Identify which cell holds the provided text, then report its (x, y) central coordinate. 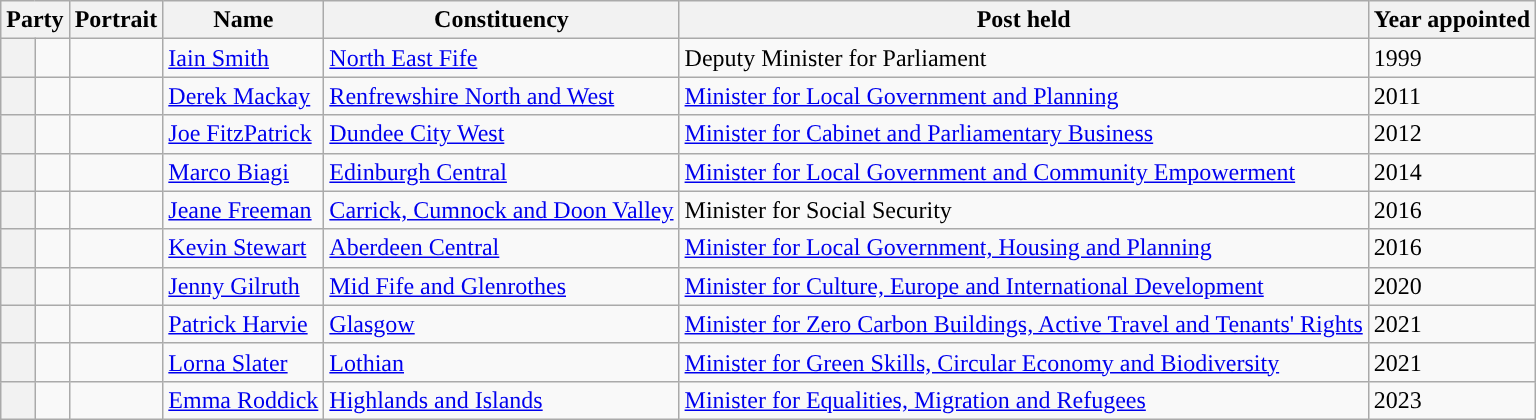
Minister for Local Government, Housing and Planning (1024, 248)
Aberdeen Central (502, 248)
Carrick, Cumnock and Doon Valley (502, 210)
Mid Fife and Glenrothes (502, 286)
Lothian (502, 362)
2011 (1452, 96)
Patrick Harvie (244, 324)
Minister for Culture, Europe and International Development (1024, 286)
Derek Mackay (244, 96)
Post held (1024, 20)
Marco Biagi (244, 172)
Minister for Local Government and Community Empowerment (1024, 172)
2020 (1452, 286)
Joe FitzPatrick (244, 134)
1999 (1452, 58)
2014 (1452, 172)
Minister for Social Security (1024, 210)
Party (35, 20)
Constituency (502, 20)
Jeane Freeman (244, 210)
Dundee City West (502, 134)
Kevin Stewart (244, 248)
Emma Roddick (244, 400)
2023 (1452, 400)
North East Fife (502, 58)
Iain Smith (244, 58)
Minister for Equalities, Migration and Refugees (1024, 400)
Minister for Zero Carbon Buildings, Active Travel and Tenants' Rights (1024, 324)
Name (244, 20)
Deputy Minister for Parliament (1024, 58)
2012 (1452, 134)
Edinburgh Central (502, 172)
Minister for Local Government and Planning (1024, 96)
Portrait (116, 20)
Minister for Cabinet and Parliamentary Business (1024, 134)
Year appointed (1452, 20)
Glasgow (502, 324)
Renfrewshire North and West (502, 96)
Minister for Green Skills, Circular Economy and Biodiversity (1024, 362)
Lorna Slater (244, 362)
Highlands and Islands (502, 400)
Jenny Gilruth (244, 286)
